Capture the cell that displays the provided text and extract its (x, y) central coordinate. 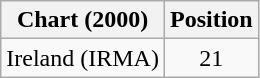
Ireland (IRMA) (83, 58)
Position (211, 20)
21 (211, 58)
Chart (2000) (83, 20)
